Locate the cell with the specified text and output its (X, Y) center coordinate. 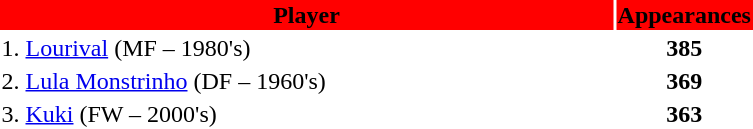
2. Lula Monstrinho (DF – 1960's) (306, 81)
3. Kuki (FW – 2000's) (306, 114)
363 (684, 114)
Player (306, 15)
Appearances (684, 15)
385 (684, 48)
1. Lourival (MF – 1980's) (306, 48)
369 (684, 81)
